Scan for the cell matching the given text and deliver its [x, y] coordinate at center. 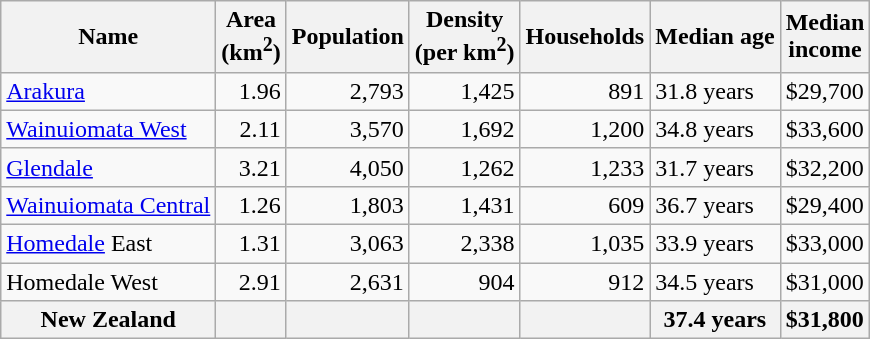
31.7 years [715, 167]
2,631 [348, 282]
1.31 [251, 244]
1,262 [464, 167]
Homedale West [108, 282]
1,200 [585, 129]
1,425 [464, 91]
Homedale East [108, 244]
891 [585, 91]
Glendale [108, 167]
36.7 years [715, 205]
$33,000 [825, 244]
912 [585, 282]
1.96 [251, 91]
Name [108, 37]
33.9 years [715, 244]
2,338 [464, 244]
Medianincome [825, 37]
2.11 [251, 129]
904 [464, 282]
1,035 [585, 244]
34.8 years [715, 129]
$32,200 [825, 167]
2,793 [348, 91]
34.5 years [715, 282]
Wainuiomata West [108, 129]
3,570 [348, 129]
1,233 [585, 167]
1,692 [464, 129]
Households [585, 37]
$29,400 [825, 205]
31.8 years [715, 91]
$31,800 [825, 320]
Arakura [108, 91]
Wainuiomata Central [108, 205]
Median age [715, 37]
4,050 [348, 167]
1,431 [464, 205]
2.91 [251, 282]
New Zealand [108, 320]
Population [348, 37]
3.21 [251, 167]
609 [585, 205]
37.4 years [715, 320]
1.26 [251, 205]
$33,600 [825, 129]
3,063 [348, 244]
$31,000 [825, 282]
Density(per km2) [464, 37]
$29,700 [825, 91]
1,803 [348, 205]
Area(km2) [251, 37]
